Find where the given text appears and provide that cell's center as [x, y] coordinate. 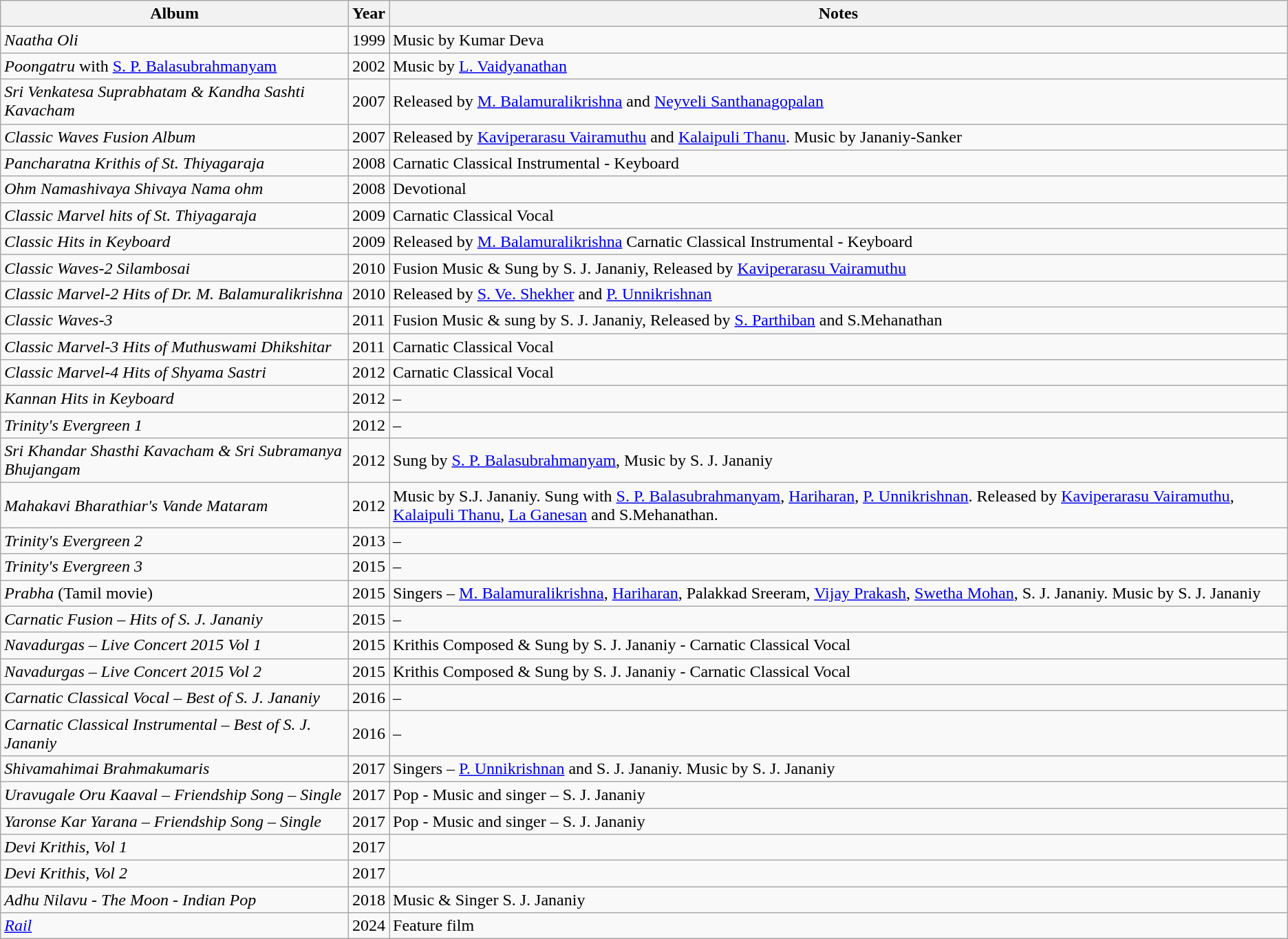
Classic Hits in Keyboard [175, 241]
Classic Waves-2 Silambosai [175, 268]
Singers – P. Unnikrishnan and S. J. Jananiy. Music by S. J. Jananiy [839, 768]
Classic Waves-3 [175, 320]
Released by Kaviperarasu Vairamuthu and Kalaipuli Thanu. Music by Jananiy-Sanker [839, 137]
Classic Marvel hits of St. Thiyagaraja [175, 215]
Rail [175, 926]
Fusion Music & sung by S. J. Jananiy, Released by S. Parthiban and S.Mehanathan [839, 320]
Navadurgas – Live Concert 2015 Vol 1 [175, 645]
Carnatic Classical Instrumental – Best of S. J. Jananiy [175, 733]
2013 [369, 541]
Poongatru with S. P. Balasubrahmanyam [175, 66]
Devi Krithis, Vol 1 [175, 848]
Album [175, 14]
Kannan Hits in Keyboard [175, 399]
Sung by S. P. Balasubrahmanyam, Music by S. J. Jananiy [839, 461]
Released by M. Balamuralikrishna and Neyveli Santhanagopalan [839, 102]
Adhu Nilavu - The Moon - Indian Pop [175, 900]
Sri Venkatesa Suprabhatam & Kandha Sashti Kavacham [175, 102]
Music by L. Vaidyanathan [839, 66]
Sri Khandar Shasthi Kavacham & Sri Subramanya Bhujangam [175, 461]
Devi Krithis, Vol 2 [175, 874]
Carnatic Classical Instrumental - Keyboard [839, 163]
Carnatic Fusion – Hits of S. J. Jananiy [175, 619]
Prabha (Tamil movie) [175, 593]
Classic Marvel-2 Hits of Dr. M. Balamuralikrishna [175, 294]
Naatha Oli [175, 40]
Pancharatna Krithis of St. Thiyagaraja [175, 163]
Released by M. Balamuralikrishna Carnatic Classical Instrumental - Keyboard [839, 241]
Music & Singer S. J. Jananiy [839, 900]
Released by S. Ve. Shekher and P. Unnikrishnan [839, 294]
1999 [369, 40]
Shivamahimai Brahmakumaris [175, 768]
2018 [369, 900]
Notes [839, 14]
Classic Marvel-3 Hits of Muthuswami Dhikshitar [175, 346]
Fusion Music & Sung by S. J. Jananiy, Released by Kaviperarasu Vairamuthu [839, 268]
Feature film [839, 926]
Carnatic Classical Vocal – Best of S. J. Jananiy [175, 698]
Yaronse Kar Yarana – Friendship Song – Single [175, 821]
Singers – M. Balamuralikrishna, Hariharan, Palakkad Sreeram, Vijay Prakash, Swetha Mohan, S. J. Jananiy. Music by S. J. Jananiy [839, 593]
Music by Kumar Deva [839, 40]
Trinity's Evergreen 3 [175, 567]
Uravugale Oru Kaaval – Friendship Song – Single [175, 795]
Devotional [839, 189]
2002 [369, 66]
Year [369, 14]
Trinity's Evergreen 2 [175, 541]
Ohm Namashivaya Shivaya Nama ohm [175, 189]
Classic Waves Fusion Album [175, 137]
Classic Marvel-4 Hits of Shyama Sastri [175, 373]
2024 [369, 926]
Trinity's Evergreen 1 [175, 425]
Navadurgas – Live Concert 2015 Vol 2 [175, 671]
Mahakavi Bharathiar's Vande Mataram [175, 505]
